Capture the cell that displays the provided text and extract its (X, Y) central coordinate. 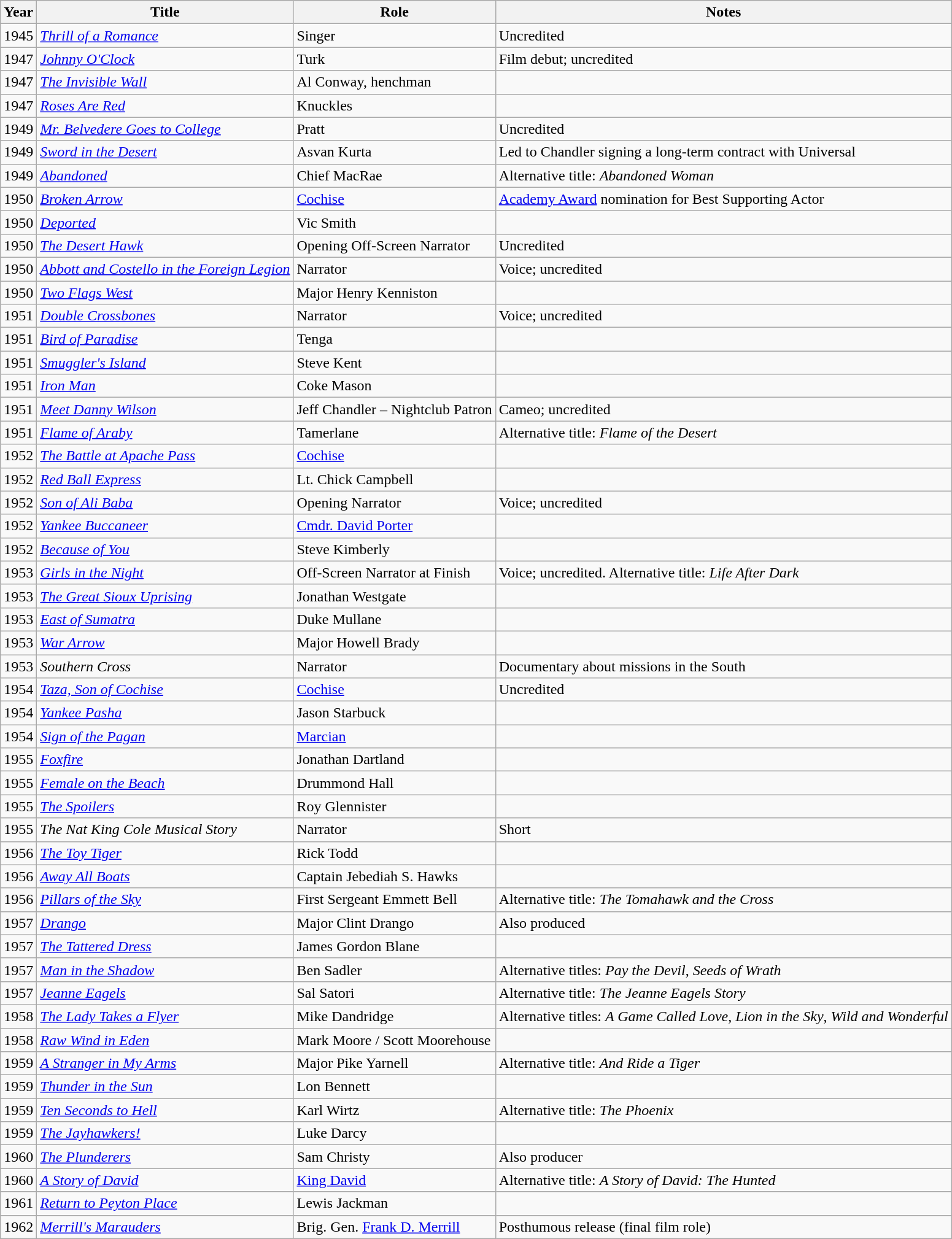
Jason Starbuck (394, 713)
Alternative title: The Phoenix (723, 1110)
Sign of the Pagan (165, 736)
Foxfire (165, 760)
Vic Smith (394, 222)
Meet Danny Wilson (165, 409)
Al Conway, henchman (394, 82)
Alternative title: The Tomahawk and the Cross (723, 900)
Ben Sadler (394, 970)
Steve Kent (394, 363)
Smuggler's Island (165, 363)
A Story of David (165, 1180)
Alternative title: The Jeanne Eagels Story (723, 993)
The Invisible Wall (165, 82)
Jeff Chandler – Nightclub Patron (394, 409)
Jonathan Westgate (394, 596)
Ten Seconds to Hell (165, 1110)
Opening Narrator (394, 503)
Southern Cross (165, 666)
Role (394, 12)
Short (723, 830)
Roy Glennister (394, 806)
The Great Sioux Uprising (165, 596)
Film debut; uncredited (723, 59)
Captain Jebediah S. Hawks (394, 876)
Jonathan Dartland (394, 760)
Female on the Beach (165, 783)
The Toy Tiger (165, 853)
Cmdr. David Porter (394, 526)
Alternative title: A Story of David: The Hunted (723, 1180)
Chief MacRae (394, 176)
Alternative titles: Pay the Devil, Seeds of Wrath (723, 970)
Karl Wirtz (394, 1110)
Major Clint Drango (394, 923)
Voice; uncredited. Alternative title: Life After Dark (723, 573)
Johnny O'Clock (165, 59)
Tamerlane (394, 433)
Brig. Gen. Frank D. Merrill (394, 1227)
1961 (18, 1203)
Posthumous release (final film role) (723, 1227)
Notes (723, 12)
Deported (165, 222)
Also producer (723, 1157)
Lt. Chick Campbell (394, 479)
Drummond Hall (394, 783)
Yankee Pasha (165, 713)
Drango (165, 923)
Abbott and Costello in the Foreign Legion (165, 269)
Thunder in the Sun (165, 1087)
Major Howell Brady (394, 643)
Duke Mullane (394, 619)
Steve Kimberly (394, 549)
Merrill's Marauders (165, 1227)
Yankee Buccaneer (165, 526)
Luke Darcy (394, 1133)
First Sergeant Emmett Bell (394, 900)
Sal Satori (394, 993)
Alternative titles: A Game Called Love, Lion in the Sky, Wild and Wonderful (723, 1016)
The Lady Takes a Flyer (165, 1016)
Flame of Araby (165, 433)
Girls in the Night (165, 573)
King David (394, 1180)
Away All Boats (165, 876)
The Tattered Dress (165, 946)
East of Sumatra (165, 619)
Lon Bennett (394, 1087)
Off-Screen Narrator at Finish (394, 573)
Alternative title: Flame of the Desert (723, 433)
1962 (18, 1227)
Tenga (394, 339)
Academy Award nomination for Best Supporting Actor (723, 199)
Thrill of a Romance (165, 36)
The Spoilers (165, 806)
Roses Are Red (165, 106)
Singer (394, 36)
Opening Off-Screen Narrator (394, 245)
Return to Peyton Place (165, 1203)
Knuckles (394, 106)
The Jayhawkers! (165, 1133)
1945 (18, 36)
Coke Mason (394, 386)
Pillars of the Sky (165, 900)
Alternative title: Abandoned Woman (723, 176)
A Stranger in My Arms (165, 1063)
Mike Dandridge (394, 1016)
Taza, Son of Cochise (165, 690)
Documentary about missions in the South (723, 666)
Broken Arrow (165, 199)
James Gordon Blane (394, 946)
Son of Ali Baba (165, 503)
Man in the Shadow (165, 970)
Title (165, 12)
War Arrow (165, 643)
Cameo; uncredited (723, 409)
Red Ball Express (165, 479)
Two Flags West (165, 293)
Alternative title: And Ride a Tiger (723, 1063)
Raw Wind in Eden (165, 1040)
Rick Todd (394, 853)
The Battle at Apache Pass (165, 456)
Because of You (165, 549)
Major Pike Yarnell (394, 1063)
Major Henry Kenniston (394, 293)
Led to Chandler signing a long-term contract with Universal (723, 152)
Mark Moore / Scott Moorehouse (394, 1040)
Abandoned (165, 176)
The Nat King Cole Musical Story (165, 830)
Pratt (394, 129)
Lewis Jackman (394, 1203)
Asvan Kurta (394, 152)
Also produced (723, 923)
Turk (394, 59)
The Desert Hawk (165, 245)
Bird of Paradise (165, 339)
Marcian (394, 736)
Jeanne Eagels (165, 993)
Year (18, 12)
Iron Man (165, 386)
Sam Christy (394, 1157)
The Plunderers (165, 1157)
Double Crossbones (165, 316)
Mr. Belvedere Goes to College (165, 129)
Sword in the Desert (165, 152)
